Search for the cell housing the specified text and yield its [x, y] center coordinate. 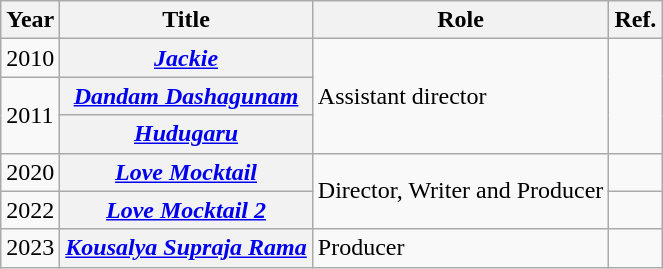
Assistant director [460, 96]
Title [186, 20]
Kousalya Supraja Rama [186, 248]
Role [460, 20]
Love Mocktail 2 [186, 210]
Producer [460, 248]
Ref. [636, 20]
Director, Writer and Producer [460, 191]
Year [30, 20]
2020 [30, 172]
2022 [30, 210]
Love Mocktail [186, 172]
2011 [30, 115]
Dandam Dashagunam [186, 96]
Jackie [186, 58]
2010 [30, 58]
Hudugaru [186, 134]
2023 [30, 248]
